Determine the [X, Y] coordinate at the center of the cell enclosing the given text.  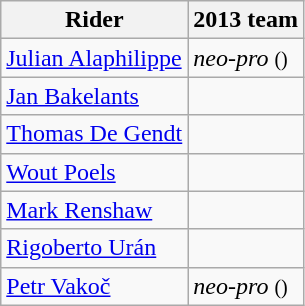
Rider [94, 20]
Mark Renshaw [94, 210]
Julian Alaphilippe [94, 58]
2013 team [246, 20]
Jan Bakelants [94, 96]
Petr Vakoč [94, 286]
Wout Poels [94, 172]
Rigoberto Urán [94, 248]
Thomas De Gendt [94, 134]
